Identify which cell holds the provided text, then report its [x, y] central coordinate. 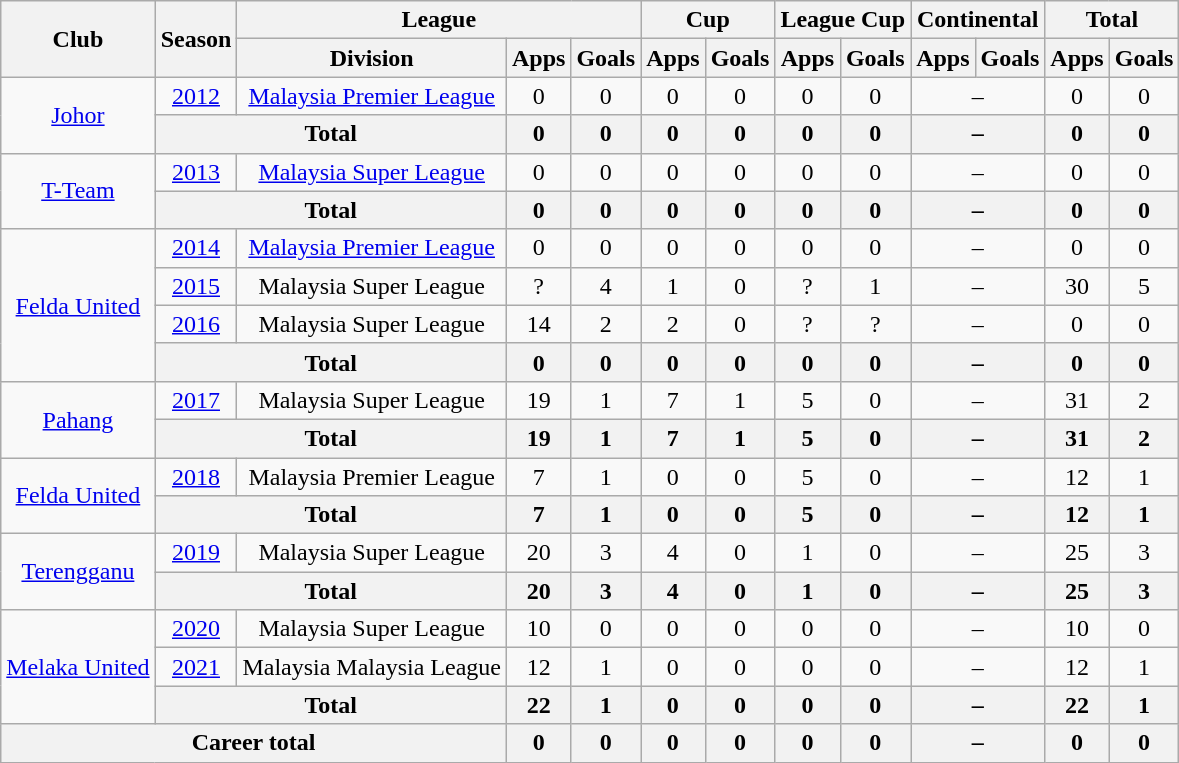
14 [538, 324]
Continental [978, 20]
League [439, 20]
2017 [196, 400]
2020 [196, 629]
Cup [708, 20]
2016 [196, 324]
League Cup [843, 20]
Season [196, 39]
2019 [196, 553]
2013 [196, 172]
30 [1077, 286]
Johor [78, 115]
Club [78, 39]
Career total [254, 743]
T-Team [78, 191]
2014 [196, 248]
2015 [196, 286]
Melaka United [78, 667]
Pahang [78, 419]
Terengganu [78, 572]
Division [372, 58]
2021 [196, 667]
2012 [196, 96]
2018 [196, 477]
Malaysia Malaysia League [372, 667]
